Extract the (X, Y) coordinate from the center of the cell holding the provided text.  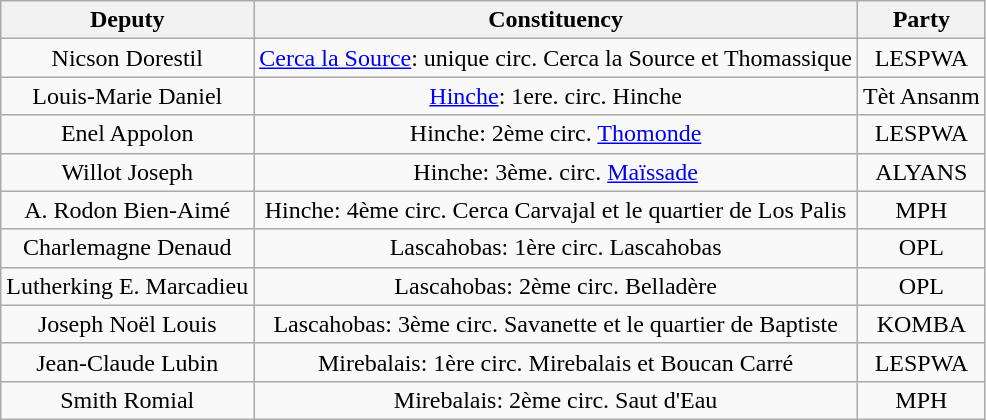
Charlemagne Denaud (128, 248)
Louis-Marie Daniel (128, 96)
Willot Joseph (128, 172)
Hinche: 3ème. circ. Maïssade (556, 172)
Hinche: 4ème circ. Cerca Carvajal et le quartier de Los Palis (556, 210)
Joseph Noël Louis (128, 324)
Deputy (128, 20)
Hinche: 1ere. circ. Hinche (556, 96)
Mirebalais: 1ère circ. Mirebalais et Boucan Carré (556, 362)
Lascahobas: 3ème circ. Savanette et le quartier de Baptiste (556, 324)
Jean-Claude Lubin (128, 362)
Cerca la Source: unique circ. Cerca la Source et Thomassique (556, 58)
Hinche: 2ème circ. Thomonde (556, 134)
A. Rodon Bien-Aimé (128, 210)
Nicson Dorestil (128, 58)
Mirebalais: 2ème circ. Saut d'Eau (556, 400)
KOMBA (921, 324)
Enel Appolon (128, 134)
ALYANS (921, 172)
Lascahobas: 2ème circ. Belladère (556, 286)
Lutherking E. Marcadieu (128, 286)
Tèt Ansanm (921, 96)
Constituency (556, 20)
Party (921, 20)
Smith Romial (128, 400)
Lascahobas: 1ère circ. Lascahobas (556, 248)
